Search for the cell housing the specified text and yield its (X, Y) center coordinate. 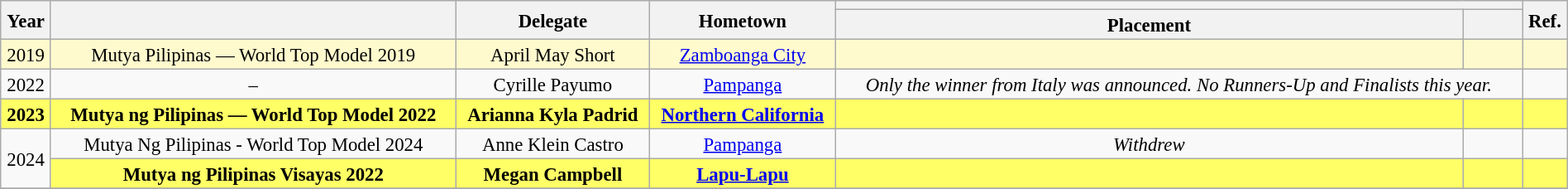
2022 (26, 85)
Arianna Kyla Padrid (552, 114)
2023 (26, 114)
Hometown (743, 20)
Megan Campbell (552, 174)
Anne Klein Castro (552, 144)
Lapu-Lapu (743, 174)
Placement (1150, 25)
Cyrille Payumo (552, 85)
Northern California (743, 114)
Zamboanga City (743, 55)
2019 (26, 55)
Mutya ng Pilipinas — World Top Model 2022 (253, 114)
Withdrew (1150, 144)
Mutya Ng Pilipinas - World Top Model 2024 (253, 144)
Only the winner from Italy was announced. No Runners-Up and Finalists this year. (1179, 85)
2024 (26, 159)
– (253, 85)
April May Short (552, 55)
Year (26, 20)
Mutya Pilipinas — World Top Model 2019 (253, 55)
Delegate (552, 20)
Ref. (1545, 20)
Mutya ng Pilipinas Visayas 2022 (253, 174)
